Capture the cell that displays the provided text and extract its (X, Y) central coordinate. 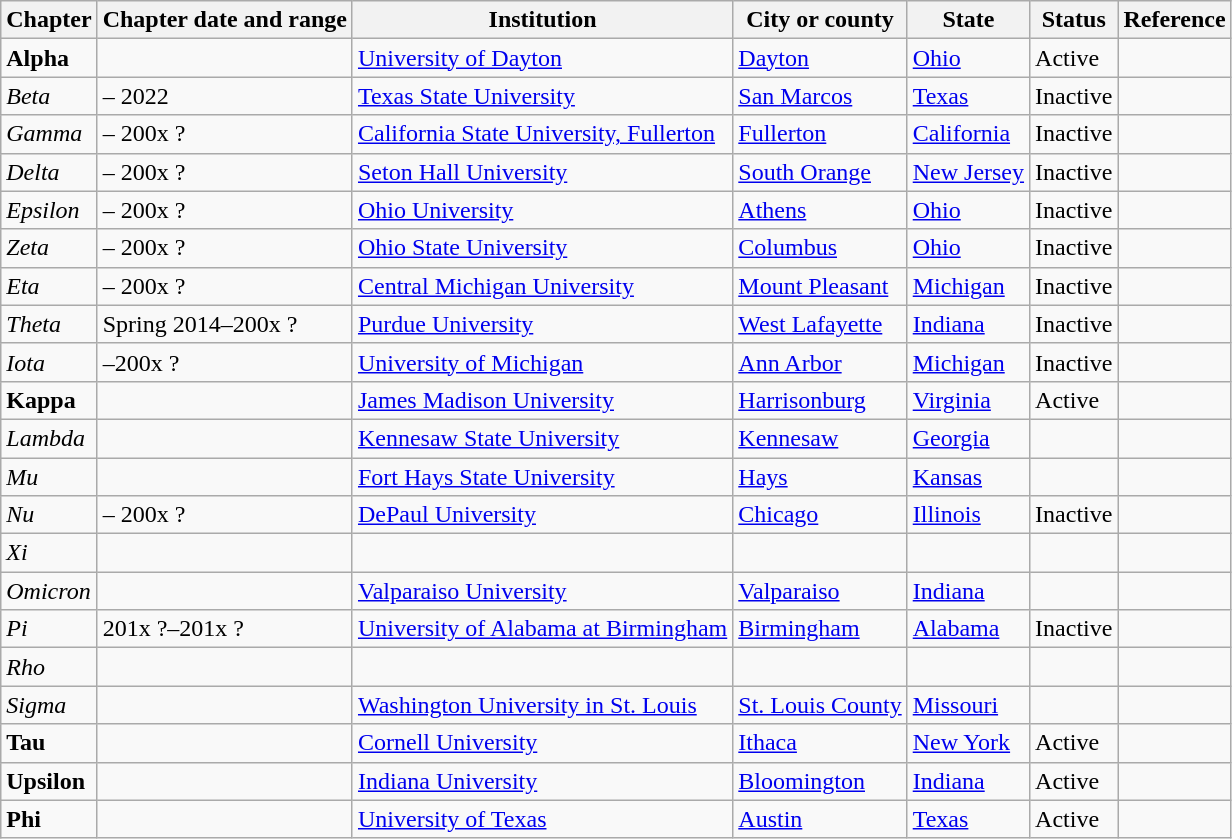
University of Michigan (542, 362)
Lambda (49, 438)
Mu (49, 477)
Fullerton (820, 134)
Virginia (968, 400)
California (968, 134)
Xi (49, 553)
Tau (49, 743)
Kennesaw State University (542, 438)
Valparaiso (820, 591)
Ohio State University (542, 248)
Status (1074, 20)
Hays (820, 477)
Bloomington (820, 781)
James Madison University (542, 400)
Indiana University (542, 781)
201x ?–201x ? (224, 629)
New York (968, 743)
Pi (49, 629)
Cornell University (542, 743)
Alabama (968, 629)
Kennesaw (820, 438)
Texas State University (542, 96)
Valparaiso University (542, 591)
Washington University in St. Louis (542, 705)
Theta (49, 324)
Sigma (49, 705)
Chapter date and range (224, 20)
Athens (820, 210)
University of Texas (542, 819)
Mount Pleasant (820, 286)
Central Michigan University (542, 286)
St. Louis County (820, 705)
Iota (49, 362)
Harrisonburg (820, 400)
Eta (49, 286)
South Orange (820, 172)
Ohio University (542, 210)
Alpha (49, 58)
– 2022 (224, 96)
Seton Hall University (542, 172)
Illinois (968, 515)
Chicago (820, 515)
DePaul University (542, 515)
Rho (49, 667)
Reference (1174, 20)
Delta (49, 172)
Spring 2014–200x ? (224, 324)
Dayton (820, 58)
State (968, 20)
Upsilon (49, 781)
Ithaca (820, 743)
New Jersey (968, 172)
Omicron (49, 591)
Ann Arbor (820, 362)
Kappa (49, 400)
Fort Hays State University (542, 477)
Purdue University (542, 324)
Epsilon (49, 210)
Nu (49, 515)
Georgia (968, 438)
Beta (49, 96)
Institution (542, 20)
California State University, Fullerton (542, 134)
Missouri (968, 705)
Zeta (49, 248)
San Marcos (820, 96)
Phi (49, 819)
University of Dayton (542, 58)
–200x ? (224, 362)
West Lafayette (820, 324)
Kansas (968, 477)
Birmingham (820, 629)
Chapter (49, 20)
Columbus (820, 248)
University of Alabama at Birmingham (542, 629)
Gamma (49, 134)
Austin (820, 819)
City or county (820, 20)
